Detect which cell encompasses the target text, then output its (x, y) center coordinate. 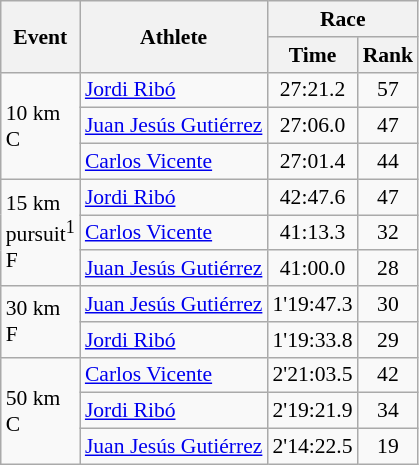
42 (388, 375)
Race (342, 19)
41:13.3 (312, 233)
Athlete (174, 36)
30 (388, 304)
19 (388, 447)
50 km C (40, 410)
1'19:47.3 (312, 304)
Rank (388, 55)
32 (388, 233)
57 (388, 90)
41:00.0 (312, 269)
29 (388, 340)
15 km pursuit1 F (40, 232)
2'21:03.5 (312, 375)
2'19:21.9 (312, 411)
34 (388, 411)
Time (312, 55)
27:21.2 (312, 90)
30 km F (40, 322)
10 km C (40, 126)
2'14:22.5 (312, 447)
27:01.4 (312, 162)
27:06.0 (312, 126)
Event (40, 36)
1'19:33.8 (312, 340)
42:47.6 (312, 197)
28 (388, 269)
44 (388, 162)
